For the text-containing cell, return its midpoint in (x, y) coordinate format. 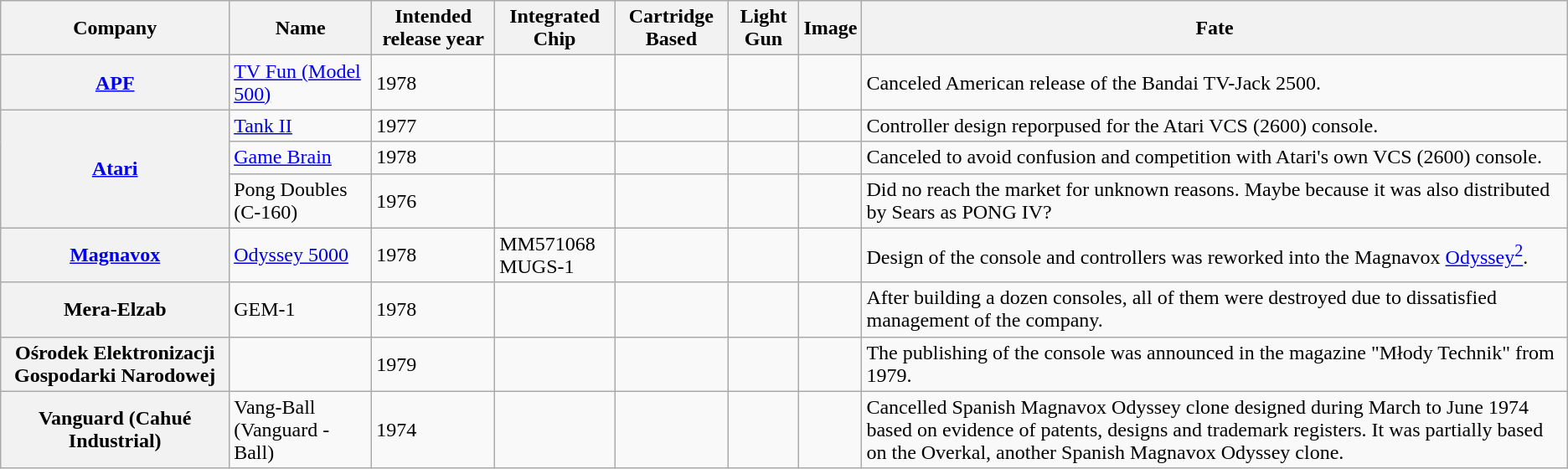
1977 (434, 126)
Integrated Chip (554, 28)
Intended release year (434, 28)
Odyssey 5000 (301, 255)
Fate (1215, 28)
Design of the console and controllers was reworked into the Magnavox Odyssey2. (1215, 255)
MM571068MUGS-1 (554, 255)
1974 (434, 430)
Vanguard (Cahué Industrial) (116, 430)
After building a dozen consoles, all of them were destroyed due to dissatisfied management of the company. (1215, 310)
Light Gun (764, 28)
Vang-Ball (Vanguard - Ball) (301, 430)
The publishing of the console was announced in the magazine "Młody Technik" from 1979. (1215, 363)
Company (116, 28)
APF (116, 82)
1979 (434, 363)
Game Brain (301, 157)
Magnavox (116, 255)
Tank II (301, 126)
Canceled American release of the Bandai TV-Jack 2500. (1215, 82)
Canceled to avoid confusion and competition with Atari's own VCS (2600) console. (1215, 157)
Mera-Elzab (116, 310)
Cartridge Based (672, 28)
Ośrodek Elektronizacji Gospodarki Narodowej (116, 363)
Name (301, 28)
TV Fun (Model 500) (301, 82)
Pong Doubles (C-160) (301, 201)
Did no reach the market for unknown reasons. Maybe because it was also distributed by Sears as PONG IV? (1215, 201)
1976 (434, 201)
Controller design reporpused for the Atari VCS (2600) console. (1215, 126)
GEM-1 (301, 310)
Atari (116, 169)
Image (831, 28)
